Find where the given text appears and provide that cell's center as (x, y) coordinate. 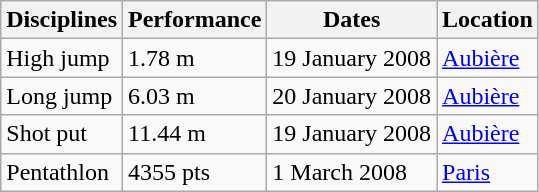
11.44 m (195, 134)
Dates (352, 20)
High jump (62, 58)
Location (488, 20)
Performance (195, 20)
Disciplines (62, 20)
Paris (488, 172)
1 March 2008 (352, 172)
1.78 m (195, 58)
Shot put (62, 134)
Long jump (62, 96)
6.03 m (195, 96)
20 January 2008 (352, 96)
4355 pts (195, 172)
Pentathlon (62, 172)
